Provide the (x, y) coordinate of the cell's center where the given text is located.  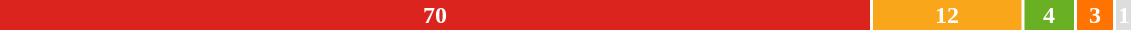
4 (1048, 15)
12 (948, 15)
70 (435, 15)
3 (1096, 15)
